Extract the (x, y) coordinate from the center of the cell holding the provided text.  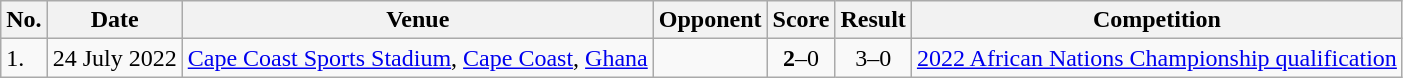
2–0 (801, 58)
Competition (1156, 20)
1. (24, 58)
2022 African Nations Championship qualification (1156, 58)
No. (24, 20)
Venue (418, 20)
Cape Coast Sports Stadium, Cape Coast, Ghana (418, 58)
3–0 (873, 58)
Score (801, 20)
24 July 2022 (114, 58)
Date (114, 20)
Result (873, 20)
Opponent (710, 20)
